Provide the [x, y] coordinate of the cell's center where the given text is located.  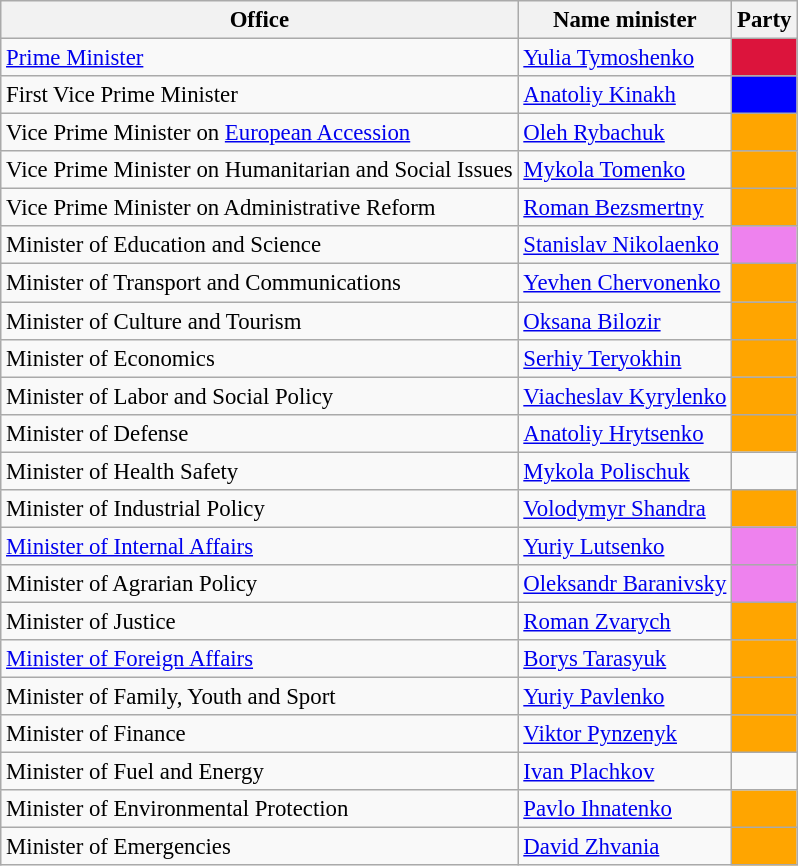
Vice Prime Minister on Administrative Reform [260, 208]
Anatoliy Hrytsenko [625, 433]
Ivan Plachkov [625, 772]
Yuriy Pavlenko [625, 697]
Borys Tarasyuk [625, 659]
Minister of Culture and Tourism [260, 321]
Roman Zvarych [625, 621]
Oleh Rybachuk [625, 133]
First Vice Prime Minister [260, 95]
David Zhvania [625, 847]
Minister of Defense [260, 433]
Minister of Foreign Affairs [260, 659]
Minister of Education and Science [260, 245]
Volodymyr Shandra [625, 509]
Minister of Family, Youth and Sport [260, 697]
Yulia Tymoshenko [625, 58]
Party [764, 20]
Minister of Industrial Policy [260, 509]
Minister of Environmental Protection [260, 809]
Minister of Finance [260, 734]
Viacheslav Kyrylenko [625, 396]
Minister of Fuel and Energy [260, 772]
Minister of Justice [260, 621]
Yevhen Chervonenko [625, 283]
Viktor Pynzenyk [625, 734]
Roman Bezsmertny [625, 208]
Stanislav Nikolaenko [625, 245]
Vice Prime Minister on Humanitarian and Social Issues [260, 170]
Minister of Transport and Communications [260, 283]
Oleksandr Baranivsky [625, 584]
Serhiy Teryokhin [625, 358]
Minister of Labor and Social Policy [260, 396]
Vice Prime Minister on European Accession [260, 133]
Anatoliy Kinakh [625, 95]
Prime Minister [260, 58]
Office [260, 20]
Yuriy Lutsenko [625, 546]
Name minister [625, 20]
Oksana Bilozir [625, 321]
Minister of Internal Affairs [260, 546]
Mykola Tomenko [625, 170]
Mykola Polischuk [625, 471]
Pavlo Ihnatenko [625, 809]
Minister of Health Safety [260, 471]
Minister of Agrarian Policy [260, 584]
Minister of Emergencies [260, 847]
Minister of Economics [260, 358]
